From the cell containing the given text, extract its center point as [x, y] coordinate. 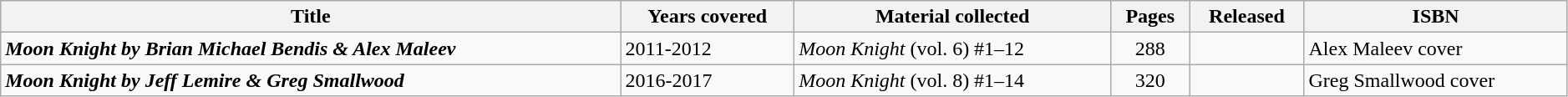
Released [1246, 17]
Moon Knight by Brian Michael Bendis & Alex Maleev [311, 48]
2016-2017 [708, 80]
Greg Smallwood cover [1435, 80]
2011-2012 [708, 48]
Alex Maleev cover [1435, 48]
Title [311, 17]
Material collected [952, 17]
320 [1150, 80]
ISBN [1435, 17]
Moon Knight (vol. 8) #1–14 [952, 80]
Years covered [708, 17]
288 [1150, 48]
Pages [1150, 17]
Moon Knight (vol. 6) #1–12 [952, 48]
Moon Knight by Jeff Lemire & Greg Smallwood [311, 80]
